Scan for the cell matching the given text and deliver its [x, y] coordinate at center. 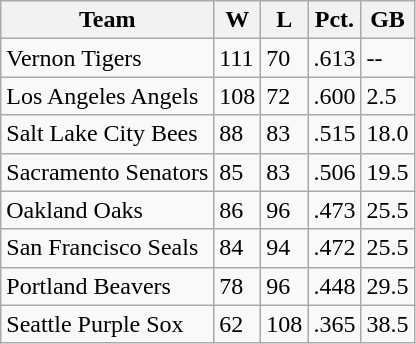
84 [238, 248]
Vernon Tigers [108, 58]
GB [388, 20]
111 [238, 58]
Seattle Purple Sox [108, 324]
62 [238, 324]
88 [238, 134]
18.0 [388, 134]
86 [238, 210]
.365 [334, 324]
Pct. [334, 20]
78 [238, 286]
.600 [334, 96]
94 [284, 248]
85 [238, 172]
Portland Beavers [108, 286]
38.5 [388, 324]
72 [284, 96]
San Francisco Seals [108, 248]
.448 [334, 286]
.506 [334, 172]
29.5 [388, 286]
.473 [334, 210]
Team [108, 20]
W [238, 20]
L [284, 20]
Oakland Oaks [108, 210]
70 [284, 58]
-- [388, 58]
Salt Lake City Bees [108, 134]
19.5 [388, 172]
2.5 [388, 96]
.515 [334, 134]
.472 [334, 248]
Sacramento Senators [108, 172]
Los Angeles Angels [108, 96]
.613 [334, 58]
